From the cell containing the given text, extract its center point as (x, y) coordinate. 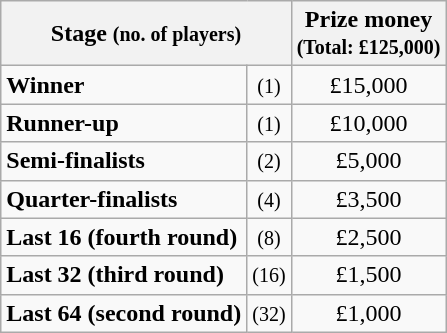
Winner (124, 85)
£15,000 (368, 85)
Quarter-finalists (124, 199)
Last 64 (second round) (124, 313)
£10,000 (368, 123)
£3,500 (368, 199)
Runner-up (124, 123)
Stage (no. of players) (146, 34)
(8) (269, 237)
(2) (269, 161)
(16) (269, 275)
£1,500 (368, 275)
(32) (269, 313)
Last 32 (third round) (124, 275)
Semi-finalists (124, 161)
£1,000 (368, 313)
Last 16 (fourth round) (124, 237)
£5,000 (368, 161)
(4) (269, 199)
Prize money(Total: £125,000) (368, 34)
£2,500 (368, 237)
